Capture the cell that displays the provided text and extract its [x, y] central coordinate. 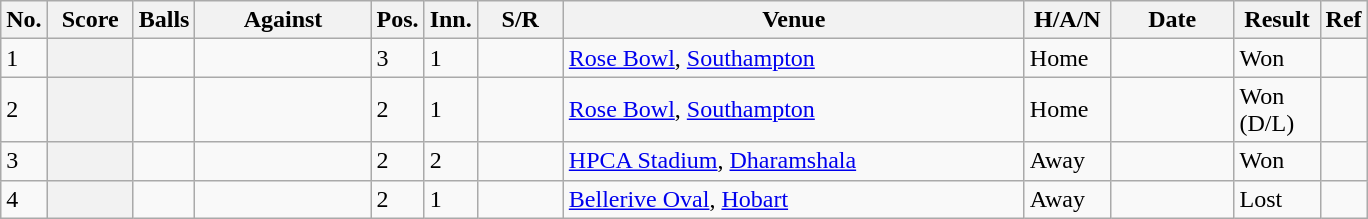
Balls [164, 20]
Result [1277, 20]
Inn. [450, 20]
Score [90, 20]
Venue [794, 20]
4 [24, 199]
H/A/N [1067, 20]
Lost [1277, 199]
S/R [520, 20]
Bellerive Oval, Hobart [794, 199]
Pos. [398, 20]
Against [283, 20]
Ref [1344, 20]
HPCA Stadium, Dharamshala [794, 161]
No. [24, 20]
Won (D/L) [1277, 110]
Date [1172, 20]
